For the text-containing cell, return its midpoint in (X, Y) coordinate format. 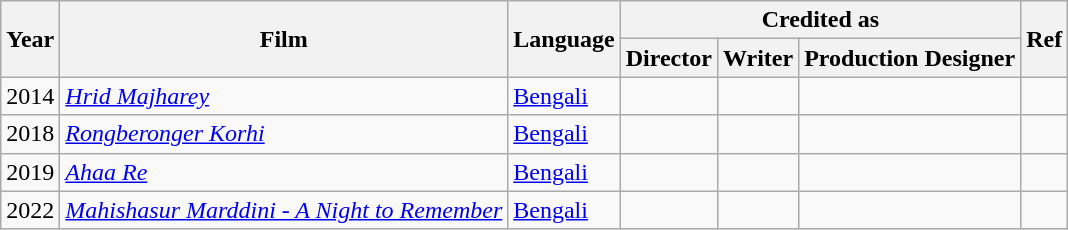
2022 (30, 210)
Ahaa Re (284, 172)
Writer (758, 58)
2018 (30, 134)
Ref (1044, 39)
Rongberonger Korhi (284, 134)
Credited as (820, 20)
Film (284, 39)
2014 (30, 96)
Language (564, 39)
Production Designer (910, 58)
Year (30, 39)
2019 (30, 172)
Director (668, 58)
Mahishasur Marddini - A Night to Remember (284, 210)
Hrid Majharey (284, 96)
